Identify which cell holds the provided text, then report its (x, y) central coordinate. 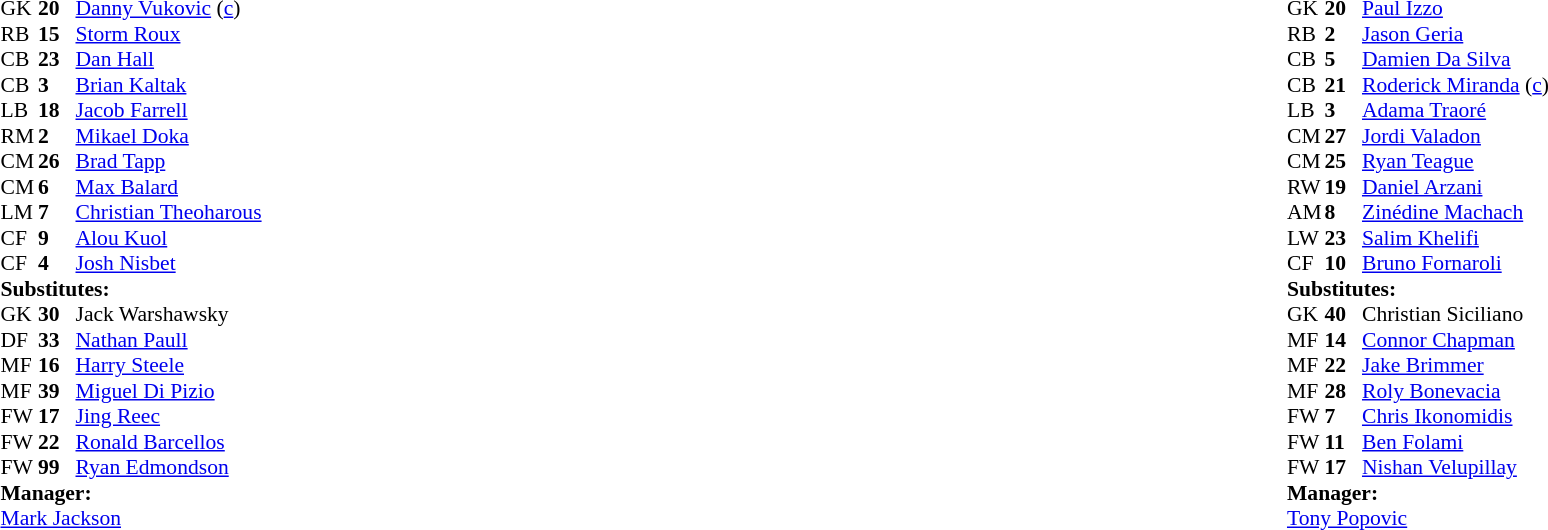
Max Balard (169, 187)
RM (19, 136)
15 (57, 34)
Jack Warshawsky (169, 315)
DF (19, 340)
Nathan Paull (169, 340)
10 (1343, 263)
Harry Steele (169, 365)
Jacob Farrell (169, 111)
Jing Reec (169, 417)
Brad Tapp (169, 161)
28 (1343, 391)
5 (1343, 59)
6 (57, 187)
18 (57, 111)
Brian Kaltak (169, 85)
4 (57, 263)
25 (1343, 161)
AM (1306, 213)
LW (1306, 238)
40 (1343, 315)
99 (57, 467)
19 (1343, 187)
Ryan Edmondson (169, 467)
LM (19, 213)
Substitutes: (130, 289)
Mikael Doka (169, 136)
Storm Roux (169, 34)
39 (57, 391)
21 (1343, 85)
26 (57, 161)
Miguel Di Pizio (169, 391)
Manager: (130, 493)
16 (57, 365)
Ronald Barcellos (169, 442)
33 (57, 340)
14 (1343, 340)
Alou Kuol (169, 238)
Christian Theoharous (169, 213)
9 (57, 238)
Josh Nisbet (169, 263)
30 (57, 315)
27 (1343, 136)
11 (1343, 442)
Dan Hall (169, 59)
RW (1306, 187)
8 (1343, 213)
